Return the [x, y] coordinate for the center point of the cell that contains the specified text.  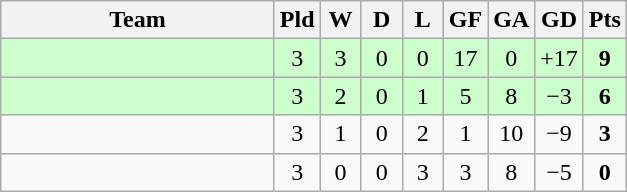
W [340, 20]
GF [465, 20]
9 [604, 58]
−3 [560, 96]
D [382, 20]
GD [560, 20]
Team [138, 20]
Pts [604, 20]
−5 [560, 172]
L [422, 20]
−9 [560, 134]
17 [465, 58]
5 [465, 96]
10 [512, 134]
+17 [560, 58]
Pld [297, 20]
6 [604, 96]
GA [512, 20]
